Locate the cell with the specified text and output its (X, Y) center coordinate. 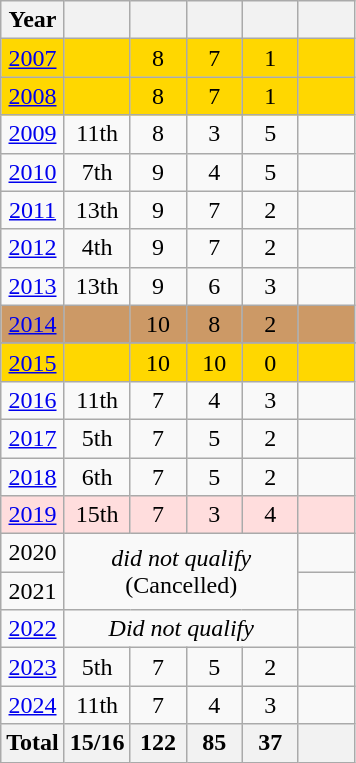
2007 (33, 58)
122 (158, 743)
2008 (33, 96)
2018 (33, 477)
0 (270, 362)
7th (97, 172)
4th (97, 248)
2019 (33, 515)
2012 (33, 248)
6 (214, 286)
2011 (33, 210)
2024 (33, 705)
2010 (33, 172)
85 (214, 743)
15/16 (97, 743)
2014 (33, 324)
Year (33, 20)
15th (97, 515)
6th (97, 477)
2016 (33, 400)
did not qualify(Cancelled) (181, 572)
2015 (33, 362)
2009 (33, 134)
Did not qualify (181, 629)
2020 (33, 553)
2021 (33, 591)
2022 (33, 629)
2013 (33, 286)
2023 (33, 667)
Total (33, 743)
37 (270, 743)
2017 (33, 438)
